For the text-containing cell, return its midpoint in [X, Y] coordinate format. 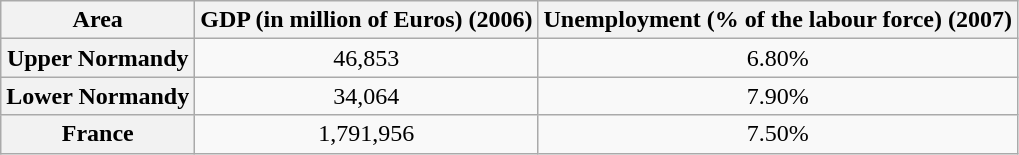
46,853 [366, 58]
1,791,956 [366, 134]
Lower Normandy [98, 96]
Unemployment (% of the labour force) (2007) [778, 20]
Area [98, 20]
France [98, 134]
34,064 [366, 96]
7.50% [778, 134]
GDP (in million of Euros) (2006) [366, 20]
Upper Normandy [98, 58]
6.80% [778, 58]
7.90% [778, 96]
